Output the [x, y] coordinate of the center of the cell containing the given text.  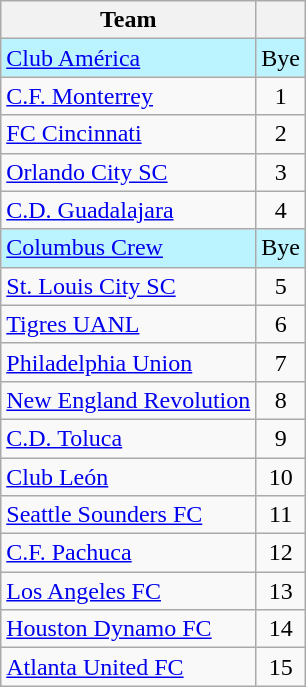
New England Revolution [128, 400]
Team [128, 20]
9 [281, 438]
C.F. Pachuca [128, 553]
10 [281, 477]
Philadelphia Union [128, 362]
C.F. Monterrey [128, 96]
6 [281, 324]
15 [281, 667]
4 [281, 210]
3 [281, 172]
FC Cincinnati [128, 134]
Orlando City SC [128, 172]
C.D. Toluca [128, 438]
Tigres UANL [128, 324]
12 [281, 553]
2 [281, 134]
Columbus Crew [128, 248]
11 [281, 515]
5 [281, 286]
C.D. Guadalajara [128, 210]
1 [281, 96]
14 [281, 629]
St. Louis City SC [128, 286]
8 [281, 400]
7 [281, 362]
Seattle Sounders FC [128, 515]
Los Angeles FC [128, 591]
Club León [128, 477]
Atlanta United FC [128, 667]
Club América [128, 58]
13 [281, 591]
Houston Dynamo FC [128, 629]
